From the cell containing the given text, extract its center point as [x, y] coordinate. 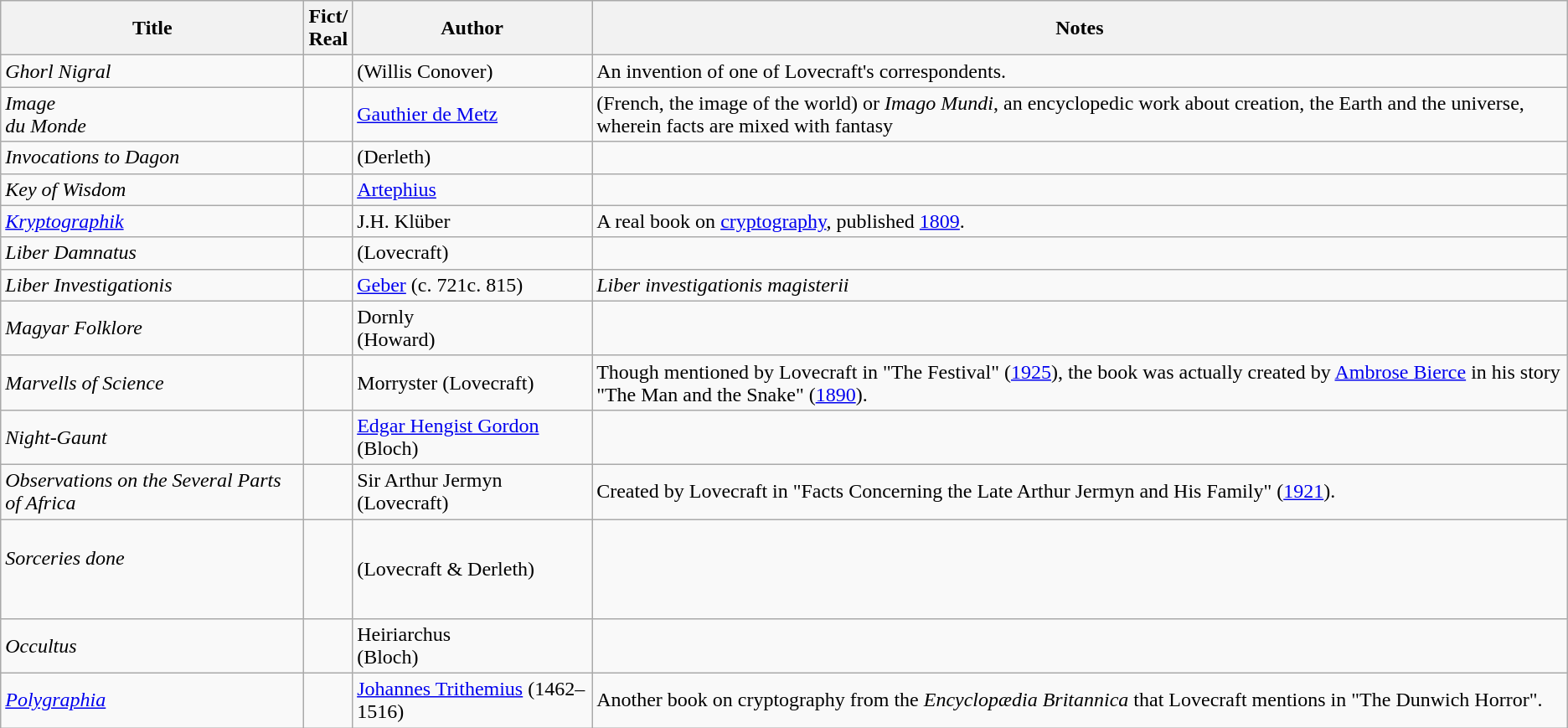
Imagedu Monde [152, 114]
Liber Investigationis [152, 285]
Ghorl Nigral [152, 71]
Night-Gaunt [152, 437]
Sir Arthur Jermyn(Lovecraft) [472, 491]
Edgar Hengist Gordon(Bloch) [472, 437]
Morryster (Lovecraft) [472, 382]
Heiriarchus(Bloch) [472, 647]
Occultus [152, 647]
Kryptographik [152, 221]
Marvells of Science [152, 382]
Liber Damnatus [152, 253]
Artephius [472, 189]
Notes [1081, 28]
Johannes Trithemius (1462–1516) [472, 700]
Geber (c. 721c. 815) [472, 285]
(Lovecraft & Derleth) [472, 570]
Dornly(Howard) [472, 328]
(Lovecraft) [472, 253]
Polygraphia [152, 700]
Title [152, 28]
Gauthier de Metz [472, 114]
Key of Wisdom [152, 189]
An invention of one of Lovecraft's correspondents. [1081, 71]
(Derleth) [472, 157]
Magyar Folklore [152, 328]
Created by Lovecraft in "Facts Concerning the Late Arthur Jermyn and His Family" (1921). [1081, 491]
Author [472, 28]
Fict/Real [328, 28]
(Willis Conover) [472, 71]
Observations on the Several Parts of Africa [152, 491]
Though mentioned by Lovecraft in "The Festival" (1925), the book was actually created by Ambrose Bierce in his story "The Man and the Snake" (1890). [1081, 382]
Invocations to Dagon [152, 157]
J.H. Klüber [472, 221]
A real book on cryptography, published 1809. [1081, 221]
Liber investigationis magisterii [1081, 285]
Another book on cryptography from the Encyclopædia Britannica that Lovecraft mentions in "The Dunwich Horror". [1081, 700]
Sorceries done [152, 570]
